Scan for the cell matching the given text and deliver its [X, Y] coordinate at center. 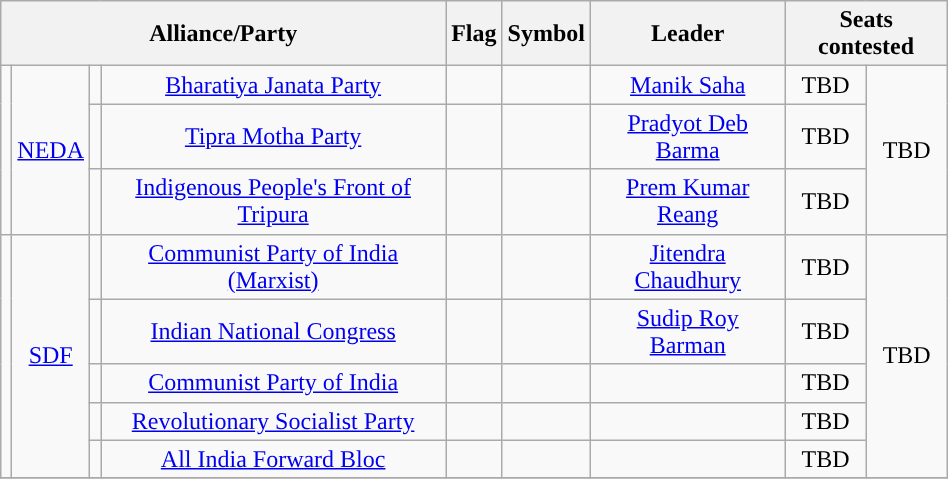
Symbol [546, 34]
Manik Saha [688, 85]
Indigenous People's Front of Tripura [274, 202]
Tipra Motha Party [274, 136]
Alliance/Party [224, 34]
Prem Kumar Reang [688, 202]
Leader [688, 34]
SDF [51, 356]
Sudip Roy Barman [688, 332]
Seats contested [866, 34]
Jitendra Chaudhury [688, 266]
Bharatiya Janata Party [274, 85]
All India Forward Bloc [274, 459]
Flag [474, 34]
Indian National Congress [274, 332]
Pradyot Deb Barma [688, 136]
Communist Party of India (Marxist) [274, 266]
NEDA [51, 150]
Revolutionary Socialist Party [274, 421]
Communist Party of India [274, 383]
